Return the (x, y) coordinate for the center point of the cell that contains the specified text.  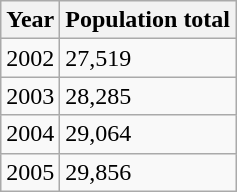
2004 (30, 134)
2002 (30, 58)
29,064 (148, 134)
27,519 (148, 58)
2003 (30, 96)
Year (30, 20)
Population total (148, 20)
2005 (30, 172)
29,856 (148, 172)
28,285 (148, 96)
